Return the (X, Y) coordinate for the center point of the cell that contains the specified text.  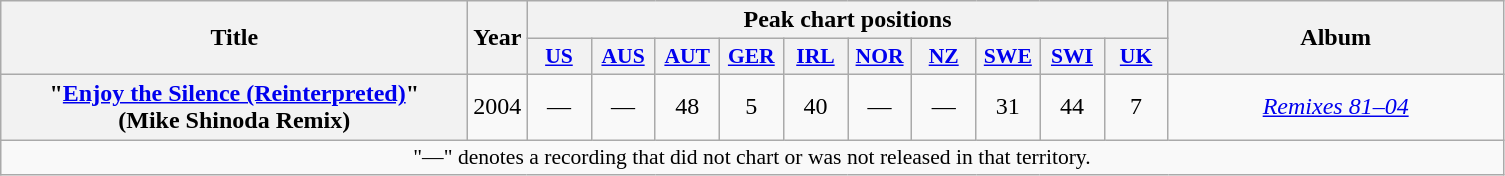
40 (815, 106)
Album (1336, 38)
NZ (944, 57)
SWE (1008, 57)
7 (1136, 106)
NOR (880, 57)
"—" denotes a recording that did not chart or was not released in that territory. (752, 158)
AUS (623, 57)
AUT (687, 57)
Remixes 81–04 (1336, 106)
Year (498, 38)
"Enjoy the Silence (Reinterpreted)"(Mike Shinoda Remix) (234, 106)
Title (234, 38)
5 (751, 106)
SWI (1072, 57)
IRL (815, 57)
GER (751, 57)
Peak chart positions (848, 20)
US (559, 57)
44 (1072, 106)
2004 (498, 106)
31 (1008, 106)
48 (687, 106)
UK (1136, 57)
